Search for the cell housing the specified text and yield its (x, y) center coordinate. 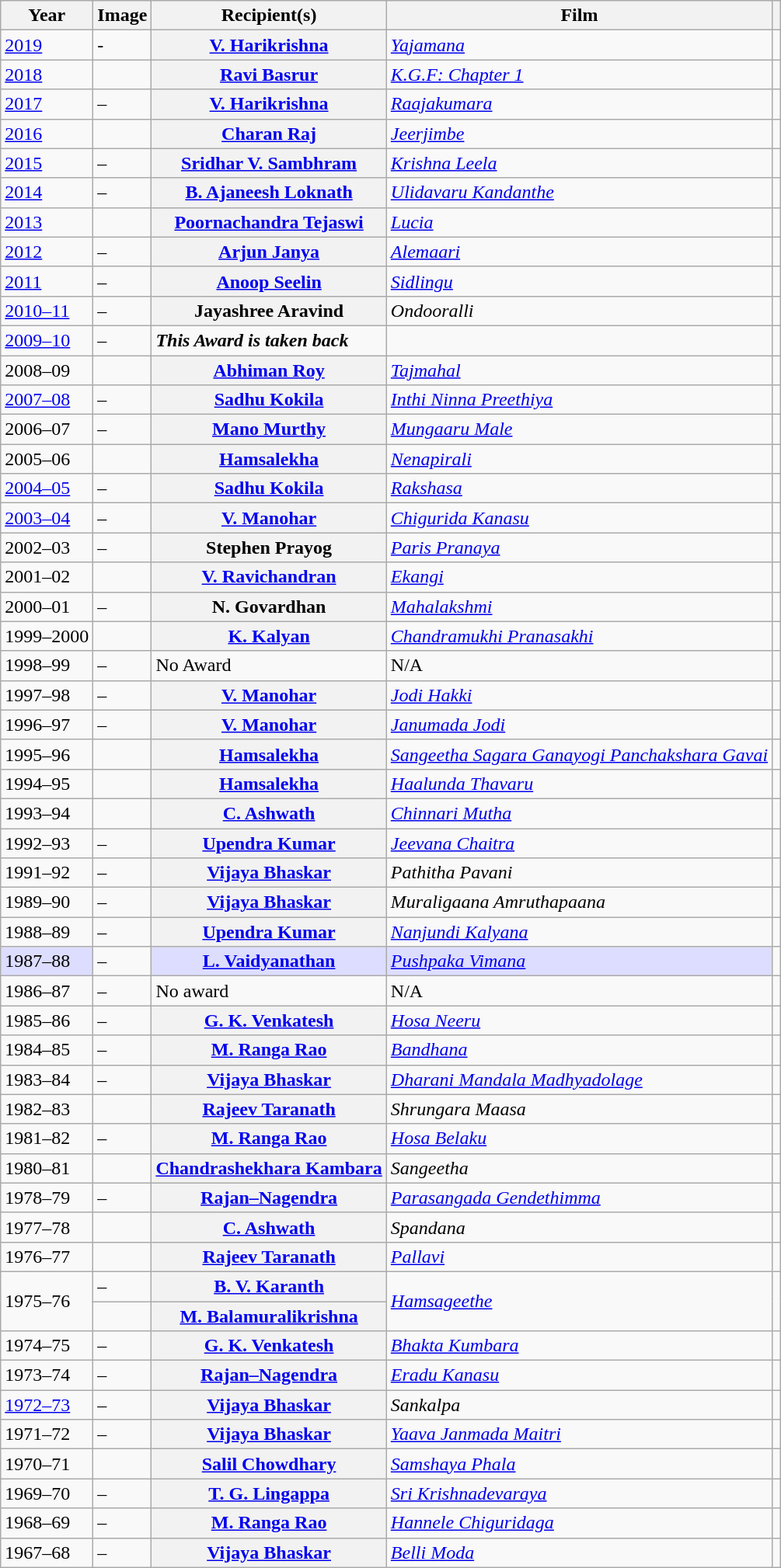
Sridhar V. Sambhram (269, 163)
N. Govardhan (269, 607)
K. Kalyan (269, 636)
- (123, 45)
Chigurida Kanasu (579, 518)
2017 (47, 104)
B. V. Karanth (269, 1286)
This Award is taken back (269, 340)
Mano Murthy (269, 429)
1978–79 (47, 1198)
Jodi Hakki (579, 695)
Dharani Mandala Madhyadolage (579, 1080)
Salil Chowdhary (269, 1464)
Chinnari Mutha (579, 813)
Spandana (579, 1227)
Stephen Prayog (269, 548)
Jayashree Aravind (269, 311)
K.G.F: Chapter 1 (579, 75)
Yaava Janmada Maitri (579, 1434)
2006–07 (47, 429)
1970–71 (47, 1464)
M. Balamuralikrishna (269, 1316)
2002–03 (47, 548)
Nenapirali (579, 459)
Shrungara Maasa (579, 1109)
2018 (47, 75)
1997–98 (47, 695)
Inthi Ninna Preethiya (579, 400)
Janumada Jodi (579, 725)
1972–73 (47, 1405)
Tajmahal (579, 370)
1974–75 (47, 1346)
1982–83 (47, 1109)
1984–85 (47, 1050)
2003–04 (47, 518)
Ondooralli (579, 311)
2019 (47, 45)
1969–70 (47, 1493)
1996–97 (47, 725)
Year (47, 16)
1986–87 (47, 991)
Arjun Janya (269, 252)
2010–11 (47, 311)
Image (123, 16)
2004–05 (47, 488)
Yajamana (579, 45)
Raajakumara (579, 104)
Sidlingu (579, 281)
Recipient(s) (269, 16)
Sankalpa (579, 1405)
Ravi Basrur (269, 75)
2009–10 (47, 340)
1968–69 (47, 1523)
Belli Moda (579, 1552)
Alemaari (579, 252)
1994–95 (47, 784)
1983–84 (47, 1080)
Sri Krishnadevaraya (579, 1493)
No award (269, 991)
1985–86 (47, 1020)
1995–96 (47, 754)
2012 (47, 252)
1976–77 (47, 1257)
Hosa Neeru (579, 1020)
Jeerjimbe (579, 134)
1980–81 (47, 1168)
Rakshasa (579, 488)
No Award (269, 666)
2008–09 (47, 370)
Jeevana Chaitra (579, 843)
1977–78 (47, 1227)
Bhakta Kumbara (579, 1346)
L. Vaidyanathan (269, 961)
1975–76 (47, 1301)
Poornachandra Tejaswi (269, 222)
1987–88 (47, 961)
Film (579, 16)
Lucia (579, 222)
Samshaya Phala (579, 1464)
Sangeetha Sagara Ganayogi Panchakshara Gavai (579, 754)
1991–92 (47, 873)
1998–99 (47, 666)
Sangeetha (579, 1168)
T. G. Lingappa (269, 1493)
2000–01 (47, 607)
Pathitha Pavani (579, 873)
2014 (47, 193)
2001–02 (47, 577)
Chandrashekhara Kambara (269, 1168)
V. Ravichandran (269, 577)
Parasangada Gendethimma (579, 1198)
1992–93 (47, 843)
2007–08 (47, 400)
1999–2000 (47, 636)
Mahalakshmi (579, 607)
2016 (47, 134)
Ulidavaru Kandanthe (579, 193)
Mungaaru Male (579, 429)
Haalunda Thavaru (579, 784)
Krishna Leela (579, 163)
2013 (47, 222)
Hosa Belaku (579, 1139)
Muraligaana Amruthapaana (579, 902)
Chandramukhi Pranasakhi (579, 636)
Nanjundi Kalyana (579, 932)
Abhiman Roy (269, 370)
1988–89 (47, 932)
Pushpaka Vimana (579, 961)
1993–94 (47, 813)
Anoop Seelin (269, 281)
1989–90 (47, 902)
Ekangi (579, 577)
Paris Pranaya (579, 548)
1967–68 (47, 1552)
2015 (47, 163)
Hannele Chiguridaga (579, 1523)
Hamsageethe (579, 1301)
Bandhana (579, 1050)
2005–06 (47, 459)
1973–74 (47, 1375)
Eradu Kanasu (579, 1375)
B. Ajaneesh Loknath (269, 193)
2011 (47, 281)
1971–72 (47, 1434)
1981–82 (47, 1139)
Pallavi (579, 1257)
Charan Raj (269, 134)
